Pinpoint the cell where the given text exists, returning its [x, y] midpoint coordinate. 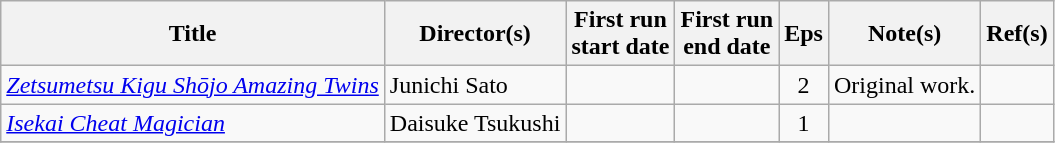
Junichi Sato [475, 85]
First runend date [727, 34]
First runstart date [620, 34]
Original work. [904, 85]
Note(s) [904, 34]
Eps [804, 34]
Ref(s) [1017, 34]
1 [804, 123]
Director(s) [475, 34]
Title [193, 34]
2 [804, 85]
Daisuke Tsukushi [475, 123]
Isekai Cheat Magician [193, 123]
Zetsumetsu Kigu Shōjo Amazing Twins [193, 85]
